Scan for the cell matching the given text and deliver its [x, y] coordinate at center. 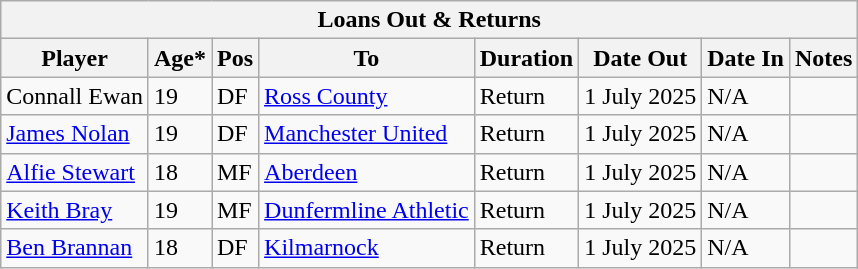
Kilmarnock [367, 248]
Ross County [367, 96]
Duration [526, 58]
To [367, 58]
Alfie Stewart [75, 172]
Loans Out & Returns [430, 20]
Ben Brannan [75, 248]
Dunfermline Athletic [367, 210]
Date Out [640, 58]
Age* [180, 58]
James Nolan [75, 134]
Date In [746, 58]
Pos [236, 58]
Notes [823, 58]
Player [75, 58]
Aberdeen [367, 172]
Keith Bray [75, 210]
Manchester United [367, 134]
Connall Ewan [75, 96]
